Return the (x, y) coordinate for the center point of the cell that contains the specified text.  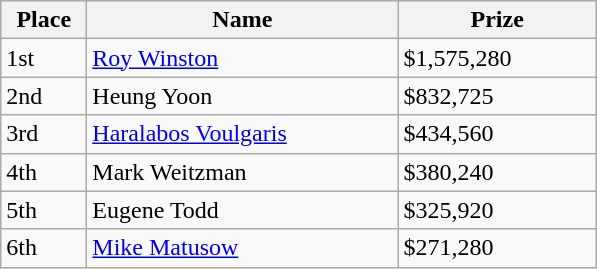
$325,920 (498, 210)
$1,575,280 (498, 58)
4th (44, 172)
Mike Matusow (242, 248)
Mark Weitzman (242, 172)
Name (242, 20)
Roy Winston (242, 58)
$832,725 (498, 96)
$434,560 (498, 134)
5th (44, 210)
Heung Yoon (242, 96)
Prize (498, 20)
3rd (44, 134)
1st (44, 58)
6th (44, 248)
Place (44, 20)
$271,280 (498, 248)
$380,240 (498, 172)
Eugene Todd (242, 210)
2nd (44, 96)
Haralabos Voulgaris (242, 134)
